Scan for the cell matching the given text and deliver its (X, Y) coordinate at center. 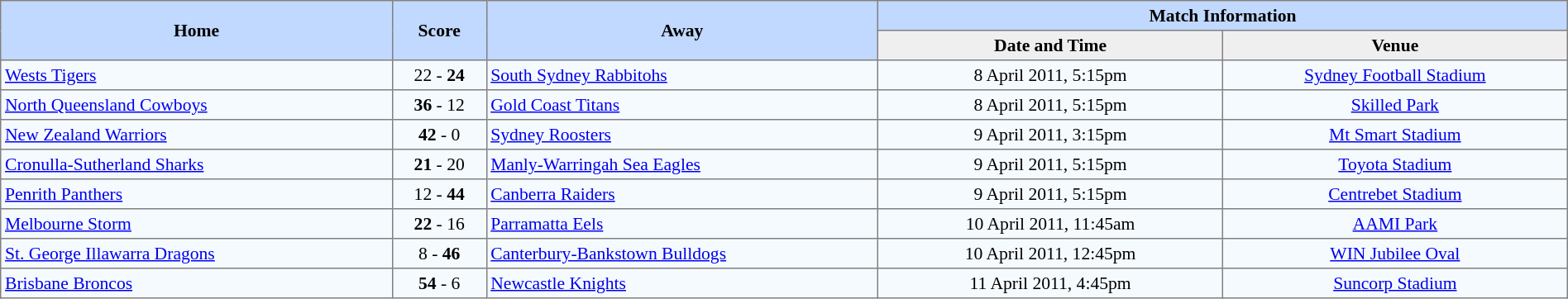
North Queensland Cowboys (197, 105)
St. George Illawarra Dragons (197, 254)
AAMI Park (1394, 224)
10 April 2011, 11:45am (1050, 224)
Home (197, 31)
Venue (1394, 45)
10 April 2011, 12:45pm (1050, 254)
New Zealand Warriors (197, 135)
Match Information (1223, 16)
Gold Coast Titans (682, 105)
Parramatta Eels (682, 224)
22 - 24 (439, 75)
Brisbane Broncos (197, 283)
21 - 20 (439, 164)
54 - 6 (439, 283)
Wests Tigers (197, 75)
Sydney Football Stadium (1394, 75)
Cronulla-Sutherland Sharks (197, 164)
Canberra Raiders (682, 194)
Penrith Panthers (197, 194)
11 April 2011, 4:45pm (1050, 283)
WIN Jubilee Oval (1394, 254)
9 April 2011, 3:15pm (1050, 135)
Newcastle Knights (682, 283)
Score (439, 31)
12 - 44 (439, 194)
Skilled Park (1394, 105)
South Sydney Rabbitohs (682, 75)
22 - 16 (439, 224)
Mt Smart Stadium (1394, 135)
Sydney Roosters (682, 135)
Melbourne Storm (197, 224)
Toyota Stadium (1394, 164)
42 - 0 (439, 135)
36 - 12 (439, 105)
Suncorp Stadium (1394, 283)
Manly-Warringah Sea Eagles (682, 164)
Date and Time (1050, 45)
8 - 46 (439, 254)
Centrebet Stadium (1394, 194)
Canterbury-Bankstown Bulldogs (682, 254)
Away (682, 31)
